Extract the (X, Y) coordinate from the center of the cell holding the provided text.  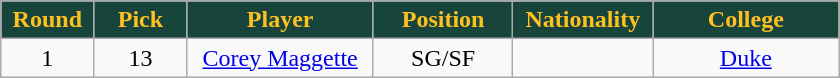
Position (443, 20)
SG/SF (443, 58)
Corey Maggette (280, 58)
13 (140, 58)
Pick (140, 20)
Round (48, 20)
Duke (746, 58)
1 (48, 58)
Player (280, 20)
College (746, 20)
Nationality (583, 20)
